Return [x, y] of the center of cell containing provided text 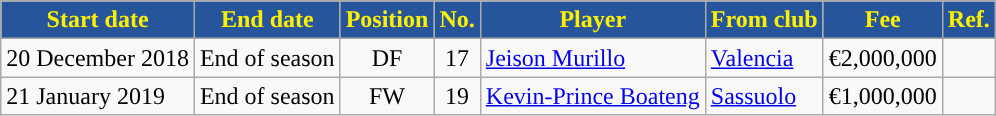
Player [592, 20]
End date [267, 20]
Start date [98, 20]
Fee [882, 20]
Position [387, 20]
19 [457, 96]
Jeison Murillo [592, 58]
Valencia [764, 58]
17 [457, 58]
From club [764, 20]
DF [387, 58]
FW [387, 96]
€1,000,000 [882, 96]
20 December 2018 [98, 58]
Ref. [968, 20]
Kevin-Prince Boateng [592, 96]
21 January 2019 [98, 96]
Sassuolo [764, 96]
No. [457, 20]
€2,000,000 [882, 58]
